For the text-containing cell, return its midpoint in (X, Y) coordinate format. 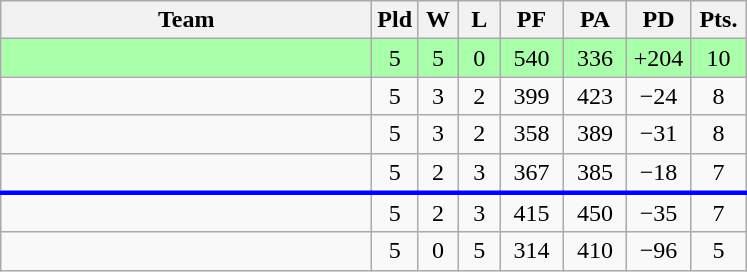
450 (595, 213)
389 (595, 134)
−35 (659, 213)
Pld (395, 20)
−96 (659, 251)
367 (532, 173)
PA (595, 20)
385 (595, 173)
336 (595, 58)
399 (532, 96)
Pts. (718, 20)
PD (659, 20)
10 (718, 58)
415 (532, 213)
−24 (659, 96)
−18 (659, 173)
PF (532, 20)
540 (532, 58)
314 (532, 251)
410 (595, 251)
423 (595, 96)
−31 (659, 134)
Team (186, 20)
L (480, 20)
+204 (659, 58)
358 (532, 134)
W (438, 20)
